Capture the cell that displays the provided text and extract its [x, y] central coordinate. 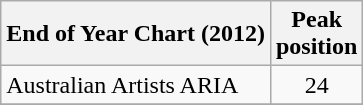
24 [316, 85]
Peakposition [316, 34]
Australian Artists ARIA [136, 85]
End of Year Chart (2012) [136, 34]
